Identify which cell holds the provided text, then report its (x, y) central coordinate. 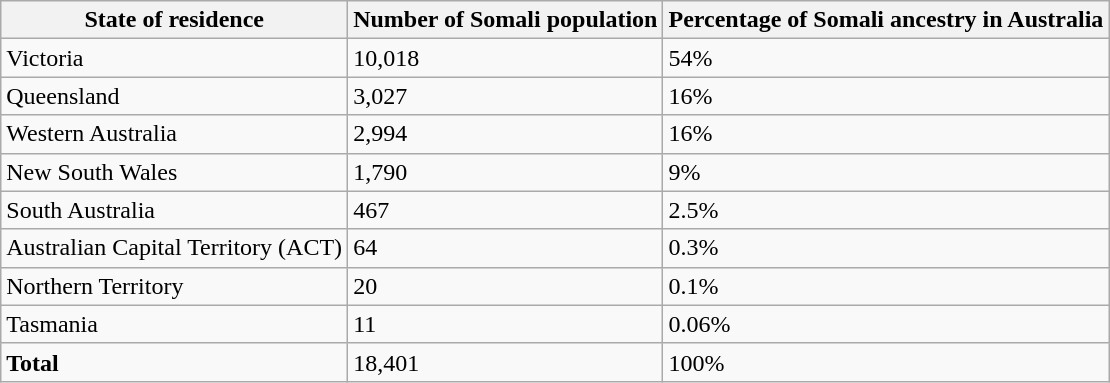
11 (506, 324)
Total (174, 362)
Victoria (174, 58)
64 (506, 248)
0.3% (886, 248)
2,994 (506, 134)
Northern Territory (174, 286)
2.5% (886, 210)
100% (886, 362)
Queensland (174, 96)
54% (886, 58)
State of residence (174, 20)
Percentage of Somali ancestry in Australia (886, 20)
1,790 (506, 172)
18,401 (506, 362)
New South Wales (174, 172)
20 (506, 286)
South Australia (174, 210)
0.1% (886, 286)
Tasmania (174, 324)
3,027 (506, 96)
0.06% (886, 324)
467 (506, 210)
9% (886, 172)
10,018 (506, 58)
Number of Somali population (506, 20)
Western Australia (174, 134)
Australian Capital Territory (ACT) (174, 248)
